Identify which cell holds the provided text, then report its (x, y) central coordinate. 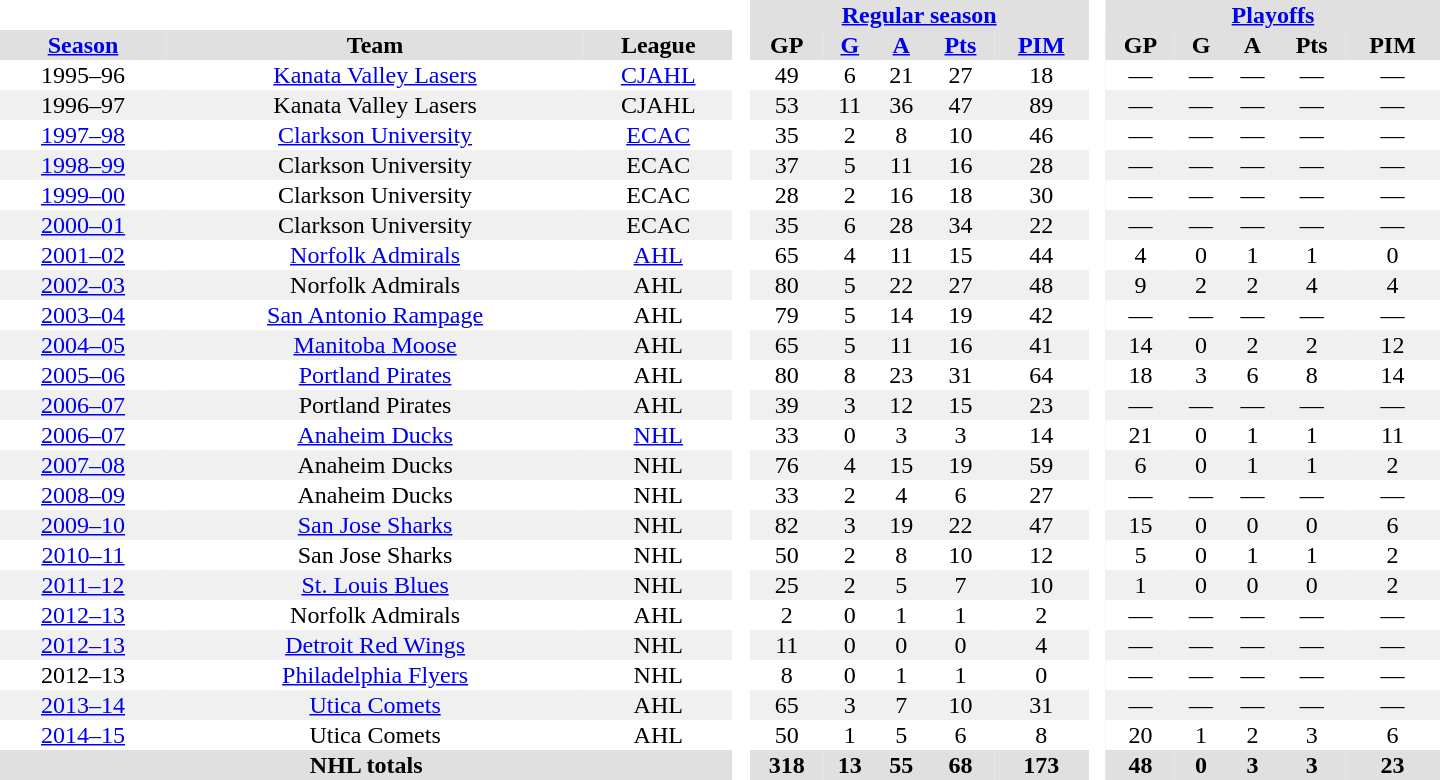
46 (1042, 135)
League (658, 45)
53 (787, 105)
59 (1042, 465)
13 (850, 765)
2007–08 (83, 465)
2002–03 (83, 285)
Manitoba Moose (375, 345)
Philadelphia Flyers (375, 675)
9 (1140, 285)
1997–98 (83, 135)
2001–02 (83, 255)
30 (1042, 195)
25 (787, 585)
64 (1042, 375)
79 (787, 315)
Playoffs (1273, 15)
76 (787, 465)
1995–96 (83, 75)
44 (1042, 255)
55 (902, 765)
318 (787, 765)
Season (83, 45)
39 (787, 405)
1998–99 (83, 165)
Regular season (920, 15)
1996–97 (83, 105)
42 (1042, 315)
68 (960, 765)
2003–04 (83, 315)
San Antonio Rampage (375, 315)
Team (375, 45)
34 (960, 225)
49 (787, 75)
89 (1042, 105)
St. Louis Blues (375, 585)
2011–12 (83, 585)
20 (1140, 735)
2008–09 (83, 495)
82 (787, 525)
2000–01 (83, 225)
Detroit Red Wings (375, 645)
36 (902, 105)
2010–11 (83, 555)
2013–14 (83, 705)
41 (1042, 345)
2009–10 (83, 525)
1999–00 (83, 195)
NHL totals (366, 765)
2005–06 (83, 375)
173 (1042, 765)
37 (787, 165)
2014–15 (83, 735)
2004–05 (83, 345)
